Detect which cell encompasses the target text, then output its (x, y) center coordinate. 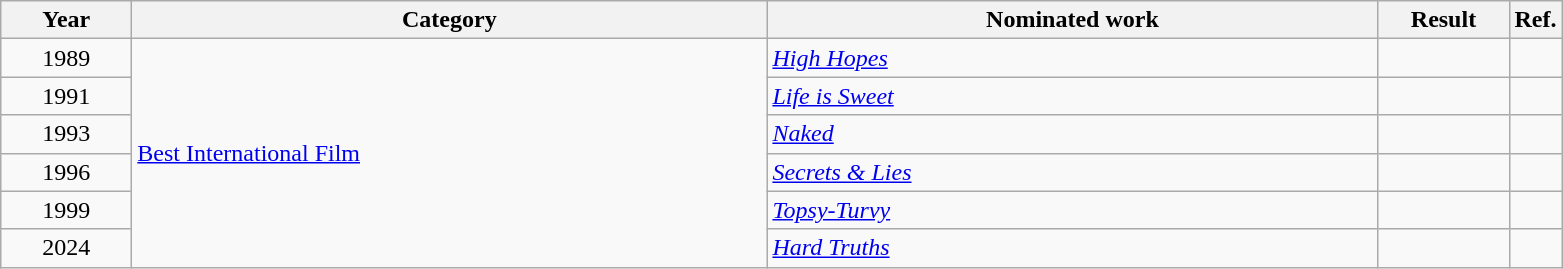
1996 (66, 172)
Result (1444, 20)
1989 (66, 58)
Year (66, 20)
High Hopes (1072, 58)
1993 (66, 134)
Category (450, 20)
1991 (66, 96)
1999 (66, 210)
Life is Sweet (1072, 96)
Best International Film (450, 153)
Naked (1072, 134)
Ref. (1536, 20)
Secrets & Lies (1072, 172)
Nominated work (1072, 20)
Topsy-Turvy (1072, 210)
Hard Truths (1072, 248)
2024 (66, 248)
